Search for the cell housing the specified text and yield its [X, Y] center coordinate. 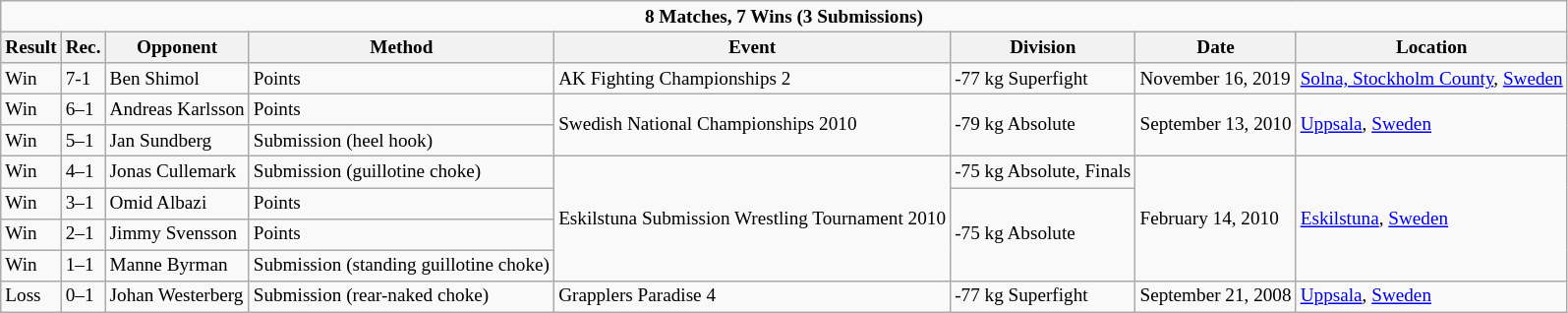
Manne Byrman [177, 266]
September 13, 2010 [1215, 124]
February 14, 2010 [1215, 219]
Submission (guillotine choke) [401, 172]
Solna, Stockholm County, Sweden [1431, 79]
-79 kg Absolute [1043, 124]
-75 kg Absolute, Finals [1043, 172]
Submission (heel hook) [401, 141]
Result [31, 47]
Location [1431, 47]
Johan Westerberg [177, 296]
Jonas Cullemark [177, 172]
2–1 [83, 234]
Jimmy Svensson [177, 234]
5–1 [83, 141]
Andreas Karlsson [177, 109]
Event [753, 47]
Swedish National Championships 2010 [753, 124]
Date [1215, 47]
6–1 [83, 109]
Method [401, 47]
Eskilstuna, Sweden [1431, 219]
Rec. [83, 47]
November 16, 2019 [1215, 79]
8 Matches, 7 Wins (3 Submissions) [784, 17]
Opponent [177, 47]
0–1 [83, 296]
Jan Sundberg [177, 141]
Submission (standing guillotine choke) [401, 266]
Loss [31, 296]
3–1 [83, 203]
Grapplers Paradise 4 [753, 296]
September 21, 2008 [1215, 296]
7-1 [83, 79]
Omid Albazi [177, 203]
Eskilstuna Submission Wrestling Tournament 2010 [753, 219]
Division [1043, 47]
1–1 [83, 266]
Ben Shimol [177, 79]
Submission (rear-naked choke) [401, 296]
AK Fighting Championships 2 [753, 79]
4–1 [83, 172]
-75 kg Absolute [1043, 234]
